From the cell containing the given text, extract its center point as (X, Y) coordinate. 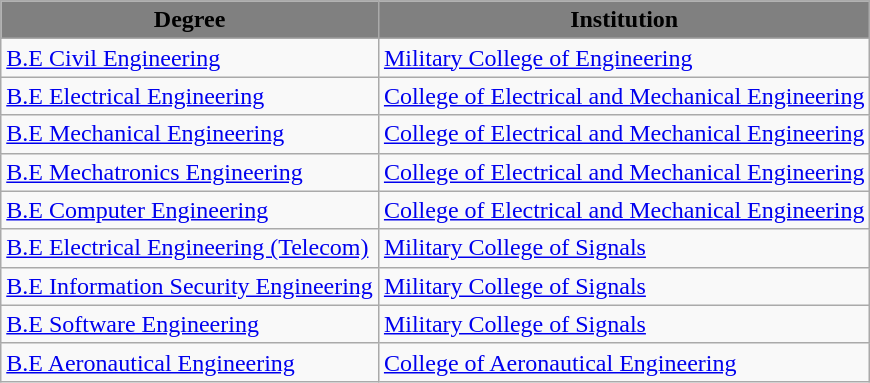
B.E Electrical Engineering (190, 96)
B.E Information Security Engineering (190, 286)
B.E Civil Engineering (190, 58)
Military College of Engineering (624, 58)
Degree (190, 20)
Institution (624, 20)
B.E Electrical Engineering (Telecom) (190, 248)
College of Aeronautical Engineering (624, 362)
B.E Software Engineering (190, 324)
B.E Aeronautical Engineering (190, 362)
B.E Computer Engineering (190, 210)
B.E Mechanical Engineering (190, 134)
B.E Mechatronics Engineering (190, 172)
